Locate the cell with the specified text and output its (x, y) center coordinate. 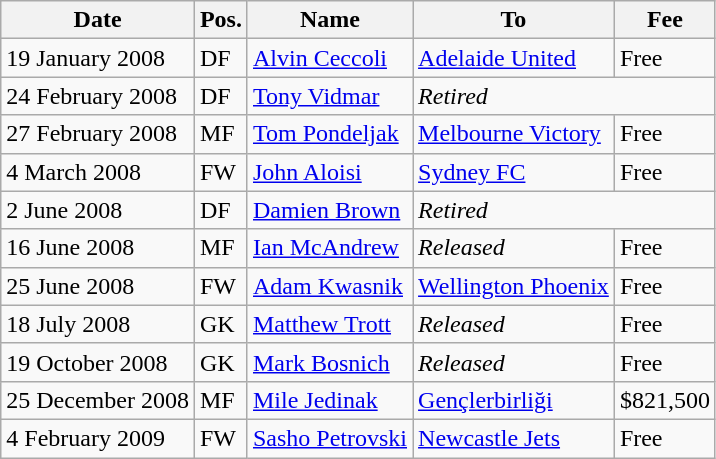
Melbourne Victory (514, 134)
Wellington Phoenix (514, 286)
4 March 2008 (98, 172)
18 July 2008 (98, 324)
Alvin Ceccoli (330, 58)
Damien Brown (330, 210)
25 June 2008 (98, 286)
Adelaide United (514, 58)
2 June 2008 (98, 210)
27 February 2008 (98, 134)
24 February 2008 (98, 96)
Tom Pondeljak (330, 134)
Date (98, 20)
19 January 2008 (98, 58)
Tony Vidmar (330, 96)
Sasho Petrovski (330, 438)
16 June 2008 (98, 248)
25 December 2008 (98, 400)
4 February 2009 (98, 438)
John Aloisi (330, 172)
Name (330, 20)
$821,500 (664, 400)
Sydney FC (514, 172)
Mile Jedinak (330, 400)
To (514, 20)
Matthew Trott (330, 324)
Fee (664, 20)
Pos. (220, 20)
19 October 2008 (98, 362)
Adam Kwasnik (330, 286)
Ian McAndrew (330, 248)
Newcastle Jets (514, 438)
Mark Bosnich (330, 362)
Gençlerbirliği (514, 400)
